Return the (X, Y) coordinate for the center point of the cell that contains the specified text.  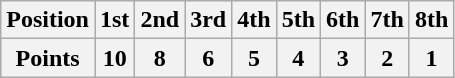
6th (343, 20)
4 (298, 58)
3 (343, 58)
5th (298, 20)
2 (387, 58)
7th (387, 20)
3rd (208, 20)
8th (431, 20)
10 (114, 58)
Points (48, 58)
2nd (160, 20)
5 (254, 58)
Position (48, 20)
1 (431, 58)
8 (160, 58)
1st (114, 20)
4th (254, 20)
6 (208, 58)
